Pinpoint the cell where the given text exists, returning its [X, Y] midpoint coordinate. 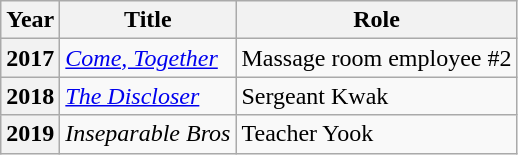
Title [148, 20]
2018 [30, 96]
2017 [30, 58]
Inseparable Bros [148, 134]
Massage room employee #2 [376, 58]
Sergeant Kwak [376, 96]
Role [376, 20]
Teacher Yook [376, 134]
The Discloser [148, 96]
2019 [30, 134]
Come, Together [148, 58]
Year [30, 20]
